Pinpoint the cell where the given text exists, returning its (X, Y) midpoint coordinate. 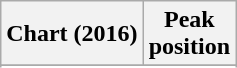
Chart (2016) (72, 34)
Peak position (189, 34)
